Search for the cell housing the specified text and yield its (x, y) center coordinate. 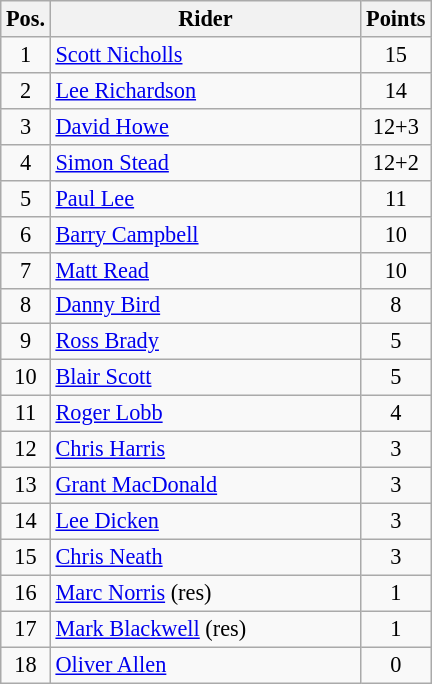
Points (396, 19)
18 (26, 665)
Matt Read (205, 270)
Lee Richardson (205, 90)
6 (26, 234)
0 (396, 665)
Chris Neath (205, 557)
12+2 (396, 162)
12 (26, 450)
David Howe (205, 126)
Lee Dicken (205, 521)
Oliver Allen (205, 665)
9 (26, 342)
Marc Norris (res) (205, 593)
Mark Blackwell (res) (205, 629)
16 (26, 593)
17 (26, 629)
Scott Nicholls (205, 55)
Blair Scott (205, 378)
Ross Brady (205, 342)
Simon Stead (205, 162)
7 (26, 270)
13 (26, 485)
2 (26, 90)
Danny Bird (205, 306)
Grant MacDonald (205, 485)
12+3 (396, 126)
Chris Harris (205, 450)
Barry Campbell (205, 234)
Paul Lee (205, 198)
Pos. (26, 19)
Roger Lobb (205, 414)
Rider (205, 19)
